Capture the cell that displays the provided text and extract its (x, y) central coordinate. 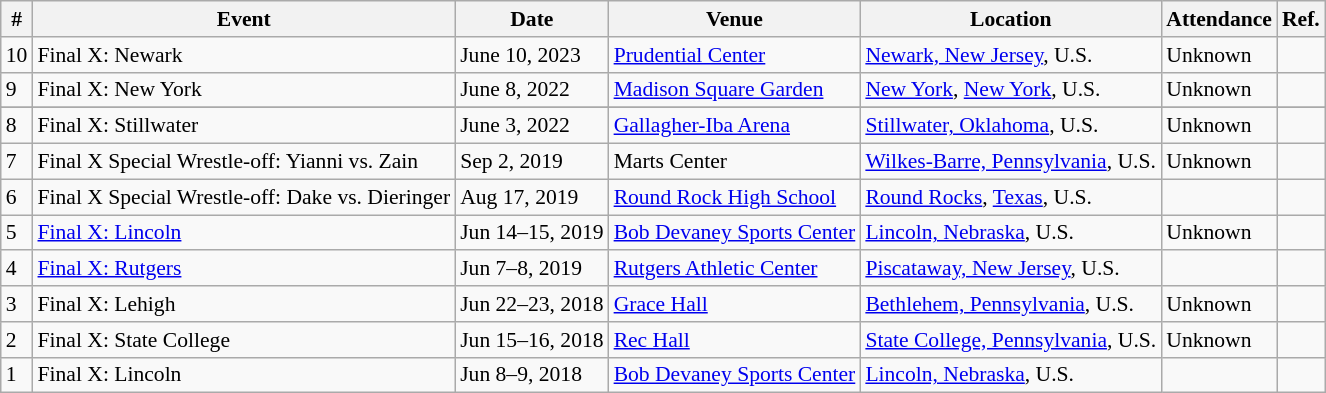
10 (17, 55)
Final X Special Wrestle-off: Yianni vs. Zain (244, 162)
Round Rocks, Texas, U.S. (1010, 197)
Event (244, 19)
New York, New York, U.S. (1010, 90)
8 (17, 126)
Final X: New York (244, 90)
Prudential Center (735, 55)
Madison Square Garden (735, 90)
1 (17, 375)
# (17, 19)
Aug 17, 2019 (532, 197)
Final X: Lehigh (244, 304)
6 (17, 197)
7 (17, 162)
Bethlehem, Pennsylvania, U.S. (1010, 304)
Round Rock High School (735, 197)
Attendance (1219, 19)
Final X: Newark (244, 55)
Newark, New Jersey, U.S. (1010, 55)
Final X: Stillwater (244, 126)
Grace Hall (735, 304)
Ref. (1301, 19)
3 (17, 304)
Date (532, 19)
Rutgers Athletic Center (735, 269)
Gallagher-Iba Arena (735, 126)
Jun 7–8, 2019 (532, 269)
4 (17, 269)
Jun 14–15, 2019 (532, 233)
Marts Center (735, 162)
Final X Special Wrestle-off: Dake vs. Dieringer (244, 197)
Piscataway, New Jersey, U.S. (1010, 269)
Final X: State College (244, 340)
June 8, 2022 (532, 90)
Jun 22–23, 2018 (532, 304)
Final X: Rutgers (244, 269)
5 (17, 233)
2 (17, 340)
Rec Hall (735, 340)
State College, Pennsylvania, U.S. (1010, 340)
Jun 8–9, 2018 (532, 375)
Location (1010, 19)
Stillwater, Oklahoma, U.S. (1010, 126)
June 3, 2022 (532, 126)
Sep 2, 2019 (532, 162)
Wilkes-Barre, Pennsylvania, U.S. (1010, 162)
Jun 15–16, 2018 (532, 340)
9 (17, 90)
Venue (735, 19)
June 10, 2023 (532, 55)
